Return the (X, Y) coordinate for the center point of the cell that contains the specified text.  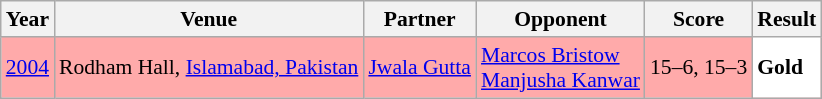
Year (28, 19)
Marcos Bristow Manjusha Kanwar (560, 68)
Rodham Hall, Islamabad, Pakistan (208, 68)
Venue (208, 19)
Opponent (560, 19)
Jwala Gutta (420, 68)
15–6, 15–3 (698, 68)
Result (786, 19)
Score (698, 19)
Gold (786, 68)
2004 (28, 68)
Partner (420, 19)
